Search for the cell housing the specified text and yield its (x, y) center coordinate. 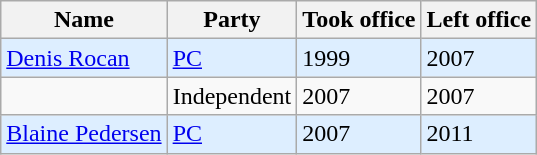
Denis Rocan (84, 58)
1999 (359, 58)
Left office (479, 20)
Blaine Pedersen (84, 134)
Name (84, 20)
Party (232, 20)
Took office (359, 20)
Independent (232, 96)
2011 (479, 134)
